Capture the cell that displays the provided text and extract its (x, y) central coordinate. 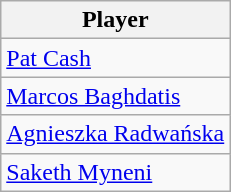
Saketh Myneni (116, 172)
Marcos Baghdatis (116, 96)
Pat Cash (116, 58)
Player (116, 20)
Agnieszka Radwańska (116, 134)
